Find where the given text appears and provide that cell's center as (x, y) coordinate. 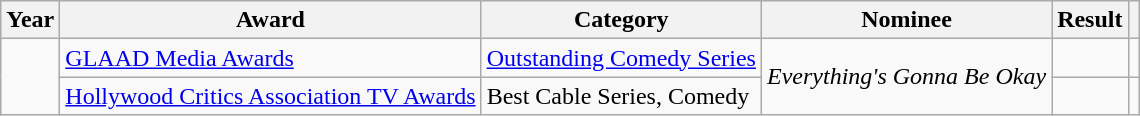
Outstanding Comedy Series (621, 58)
Best Cable Series, Comedy (621, 96)
Award (270, 20)
Result (1090, 20)
Everything's Gonna Be Okay (906, 77)
GLAAD Media Awards (270, 58)
Hollywood Critics Association TV Awards (270, 96)
Nominee (906, 20)
Category (621, 20)
Year (30, 20)
